Scan for the cell matching the given text and deliver its (X, Y) coordinate at center. 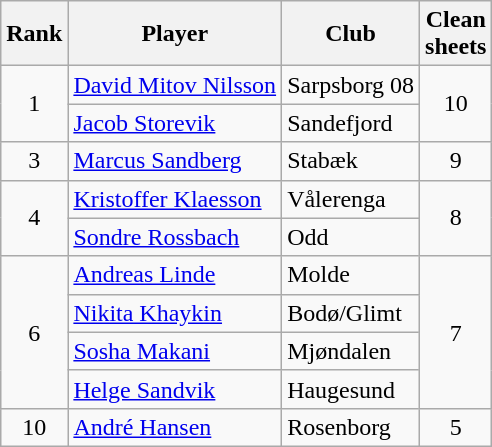
Cleansheets (456, 34)
Marcus Sandberg (175, 161)
Rank (34, 34)
Jacob Storevik (175, 123)
4 (34, 218)
Kristoffer Klaesson (175, 199)
André Hansen (175, 427)
Sosha Makani (175, 351)
Sandefjord (351, 123)
Club (351, 34)
6 (34, 332)
Sondre Rossbach (175, 237)
Vålerenga (351, 199)
Player (175, 34)
Haugesund (351, 389)
9 (456, 161)
David Mitov Nilsson (175, 85)
Rosenborg (351, 427)
Andreas Linde (175, 275)
Stabæk (351, 161)
5 (456, 427)
Sarpsborg 08 (351, 85)
1 (34, 104)
Helge Sandvik (175, 389)
Bodø/Glimt (351, 313)
Molde (351, 275)
Mjøndalen (351, 351)
Odd (351, 237)
Nikita Khaykin (175, 313)
8 (456, 218)
3 (34, 161)
7 (456, 332)
